From the cell containing the given text, extract its center point as (X, Y) coordinate. 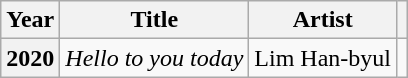
Hello to you today (154, 58)
Title (154, 20)
2020 (30, 58)
Year (30, 20)
Lim Han-byul (323, 58)
Artist (323, 20)
